Output the (X, Y) coordinate of the center of the cell containing the given text.  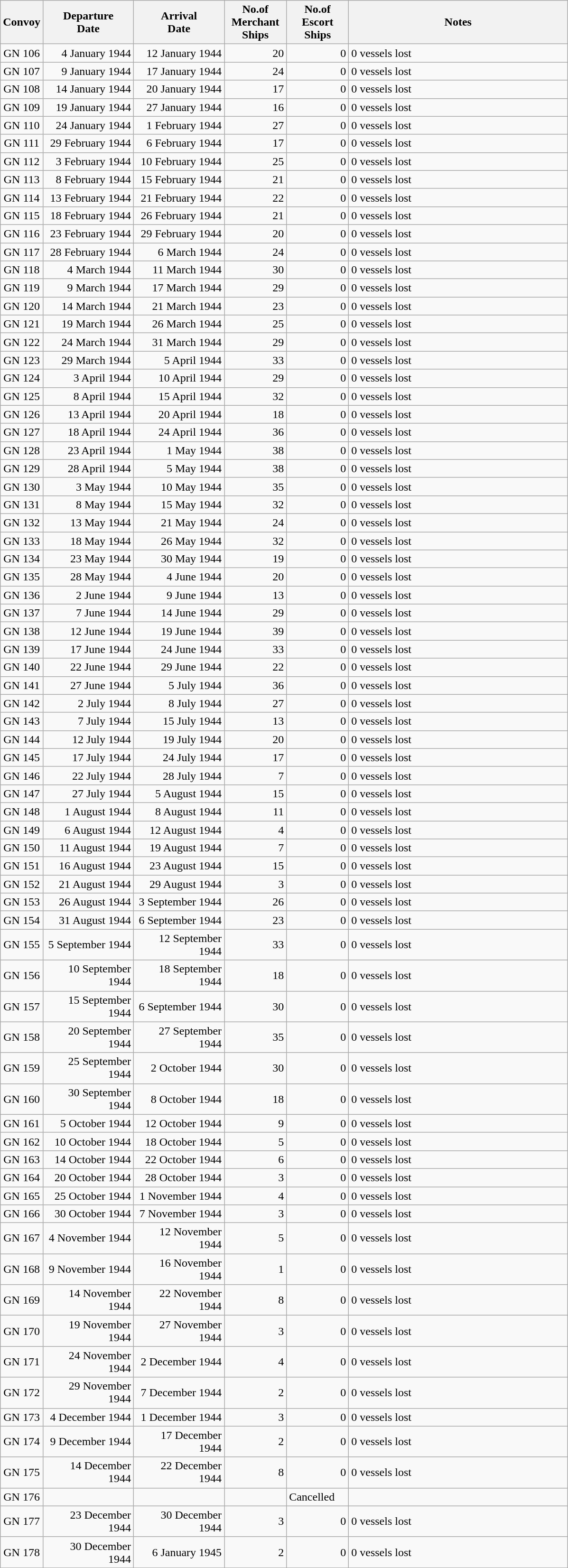
12 November 1944 (179, 1239)
GN 151 (22, 866)
19 January 1944 (88, 107)
8 August 1944 (179, 812)
4 November 1944 (88, 1239)
23 May 1944 (88, 559)
28 July 1944 (179, 775)
6 February 1944 (179, 143)
22 October 1944 (179, 1159)
GN 134 (22, 559)
16 (255, 107)
4 March 1944 (88, 270)
DepartureDate (88, 22)
GN 164 (22, 1177)
30 September 1944 (88, 1099)
28 May 1944 (88, 577)
GN 157 (22, 1006)
GN 112 (22, 161)
GN 147 (22, 793)
12 October 1944 (179, 1123)
11 March 1944 (179, 270)
10 February 1944 (179, 161)
GN 146 (22, 775)
No.of Merchant Ships (255, 22)
GN 110 (22, 125)
GN 137 (22, 613)
26 March 1944 (179, 324)
13 April 1944 (88, 414)
5 July 1944 (179, 685)
21 August 1944 (88, 884)
1 November 1944 (179, 1195)
GN 118 (22, 270)
GN 158 (22, 1037)
27 July 1944 (88, 793)
GN 169 (22, 1300)
19 July 1944 (179, 739)
14 March 1944 (88, 306)
12 June 1944 (88, 631)
22 December 1944 (179, 1472)
12 September 1944 (179, 944)
1 (255, 1269)
8 October 1944 (179, 1099)
15 September 1944 (88, 1006)
GN 119 (22, 288)
18 September 1944 (179, 976)
27 September 1944 (179, 1037)
1 December 1944 (179, 1417)
1 August 1944 (88, 812)
24 July 1944 (179, 757)
7 December 1944 (179, 1392)
4 December 1944 (88, 1417)
16 November 1944 (179, 1269)
11 August 1944 (88, 848)
GN 168 (22, 1269)
29 March 1944 (88, 360)
No.of Escort Ships (318, 22)
GN 170 (22, 1331)
GN 116 (22, 233)
GN 138 (22, 631)
GN 130 (22, 486)
GN 131 (22, 504)
3 September 1944 (179, 902)
GN 159 (22, 1068)
GN 156 (22, 976)
24 April 1944 (179, 432)
9 (255, 1123)
GN 142 (22, 703)
29 November 1944 (88, 1392)
8 April 1944 (88, 396)
GN 114 (22, 197)
23 April 1944 (88, 450)
GN 126 (22, 414)
22 November 1944 (179, 1300)
GN 141 (22, 685)
26 August 1944 (88, 902)
12 January 1944 (179, 53)
27 January 1944 (179, 107)
1 February 1944 (179, 125)
5 October 1944 (88, 1123)
GN 171 (22, 1362)
19 August 1944 (179, 848)
GN 154 (22, 920)
8 July 1944 (179, 703)
28 October 1944 (179, 1177)
6 March 1944 (179, 252)
15 February 1944 (179, 179)
15 April 1944 (179, 396)
18 May 1944 (88, 541)
14 January 1944 (88, 89)
29 August 1944 (179, 884)
14 December 1944 (88, 1472)
23 December 1944 (88, 1521)
26 May 1944 (179, 541)
GN 111 (22, 143)
GN 133 (22, 541)
GN 143 (22, 721)
GN 125 (22, 396)
GN 175 (22, 1472)
24 June 1944 (179, 649)
GN 128 (22, 450)
Cancelled (318, 1497)
12 July 1944 (88, 739)
15 July 1944 (179, 721)
18 October 1944 (179, 1141)
18 February 1944 (88, 215)
23 February 1944 (88, 233)
24 January 1944 (88, 125)
10 May 1944 (179, 486)
7 July 1944 (88, 721)
GN 117 (22, 252)
4 January 1944 (88, 53)
28 April 1944 (88, 468)
6 August 1944 (88, 830)
GN 108 (22, 89)
GN 172 (22, 1392)
3 February 1944 (88, 161)
GN 145 (22, 757)
11 (255, 812)
23 August 1944 (179, 866)
Convoy (22, 22)
6 January 1945 (179, 1552)
20 January 1944 (179, 89)
10 April 1944 (179, 378)
10 October 1944 (88, 1141)
26 February 1944 (179, 215)
31 March 1944 (179, 342)
GN 155 (22, 944)
31 August 1944 (88, 920)
GN 124 (22, 378)
17 January 1944 (179, 71)
2 June 1944 (88, 595)
7 June 1944 (88, 613)
8 May 1944 (88, 504)
ArrivalDate (179, 22)
GN 173 (22, 1417)
19 (255, 559)
GN 135 (22, 577)
GN 106 (22, 53)
14 October 1944 (88, 1159)
7 November 1944 (179, 1214)
25 October 1944 (88, 1195)
39 (255, 631)
Notes (458, 22)
GN 144 (22, 739)
27 November 1944 (179, 1331)
9 November 1944 (88, 1269)
17 December 1944 (179, 1442)
19 June 1944 (179, 631)
20 September 1944 (88, 1037)
GN 177 (22, 1521)
GN 120 (22, 306)
9 March 1944 (88, 288)
GN 174 (22, 1442)
GN 161 (22, 1123)
3 May 1944 (88, 486)
9 January 1944 (88, 71)
GN 167 (22, 1239)
19 March 1944 (88, 324)
5 May 1944 (179, 468)
GN 127 (22, 432)
GN 166 (22, 1214)
GN 122 (22, 342)
21 May 1944 (179, 523)
4 June 1944 (179, 577)
30 October 1944 (88, 1214)
GN 150 (22, 848)
GN 178 (22, 1552)
GN 152 (22, 884)
13 May 1944 (88, 523)
GN 165 (22, 1195)
17 March 1944 (179, 288)
5 April 1944 (179, 360)
3 April 1944 (88, 378)
GN 163 (22, 1159)
GN 162 (22, 1141)
17 July 1944 (88, 757)
GN 136 (22, 595)
GN 160 (22, 1099)
22 June 1944 (88, 667)
GN 139 (22, 649)
20 April 1944 (179, 414)
22 July 1944 (88, 775)
GN 149 (22, 830)
24 March 1944 (88, 342)
GN 132 (22, 523)
29 June 1944 (179, 667)
16 August 1944 (88, 866)
GN 148 (22, 812)
8 February 1944 (88, 179)
12 August 1944 (179, 830)
9 December 1944 (88, 1442)
1 May 1944 (179, 450)
28 February 1944 (88, 252)
30 May 1944 (179, 559)
6 (255, 1159)
20 October 1944 (88, 1177)
GN 121 (22, 324)
17 June 1944 (88, 649)
27 June 1944 (88, 685)
2 July 1944 (88, 703)
13 February 1944 (88, 197)
GN 140 (22, 667)
25 September 1944 (88, 1068)
GN 115 (22, 215)
26 (255, 902)
10 September 1944 (88, 976)
19 November 1944 (88, 1331)
18 April 1944 (88, 432)
24 November 1944 (88, 1362)
GN 113 (22, 179)
GN 176 (22, 1497)
GN 123 (22, 360)
5 September 1944 (88, 944)
21 March 1944 (179, 306)
GN 107 (22, 71)
21 February 1944 (179, 197)
9 June 1944 (179, 595)
5 August 1944 (179, 793)
14 June 1944 (179, 613)
GN 153 (22, 902)
GN 109 (22, 107)
GN 129 (22, 468)
2 December 1944 (179, 1362)
2 October 1944 (179, 1068)
15 May 1944 (179, 504)
14 November 1944 (88, 1300)
